Find where the given text appears and provide that cell's center as (x, y) coordinate. 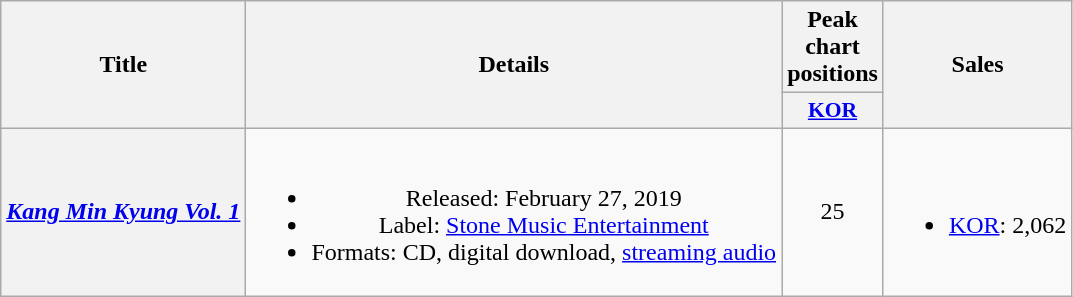
Peak chart positions (833, 47)
KOR (833, 111)
Details (514, 65)
KOR: 2,062 (977, 212)
Sales (977, 65)
Released: February 27, 2019Label: Stone Music EntertainmentFormats: CD, digital download, streaming audio (514, 212)
Title (124, 65)
Kang Min Kyung Vol. 1 (124, 212)
25 (833, 212)
